Return the [X, Y] coordinate for the center point of the cell that contains the specified text.  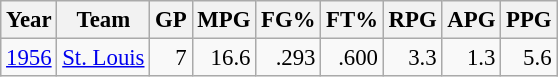
Team [104, 20]
5.6 [529, 58]
St. Louis [104, 58]
3.3 [412, 58]
RPG [412, 20]
PPG [529, 20]
16.6 [224, 58]
MPG [224, 20]
FT% [352, 20]
1.3 [472, 58]
FG% [288, 20]
.293 [288, 58]
Year [29, 20]
.600 [352, 58]
1956 [29, 58]
APG [472, 20]
GP [171, 20]
7 [171, 58]
